From the cell containing the given text, extract its center point as [X, Y] coordinate. 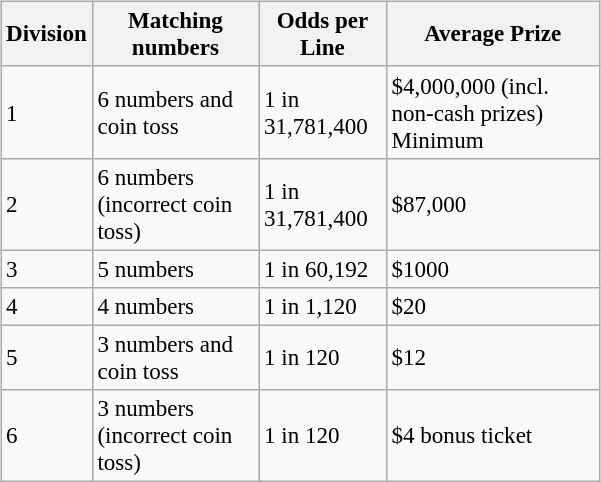
$4 bonus ticket [492, 436]
2 [46, 204]
3 numbers (incorrect coin toss) [176, 436]
$12 [492, 358]
6 numbers (incorrect coin toss) [176, 204]
5 [46, 358]
$20 [492, 307]
6 numbers and coin toss [176, 112]
1 in 1,120 [322, 307]
4 [46, 307]
Matching numbers [176, 34]
3 [46, 269]
6 [46, 436]
4 numbers [176, 307]
3 numbers and coin toss [176, 358]
Odds per Line [322, 34]
1 [46, 112]
1 in 60,192 [322, 269]
5 numbers [176, 269]
Division [46, 34]
$4,000,000 (incl. non-cash prizes) Minimum [492, 112]
$87,000 [492, 204]
$1000 [492, 269]
Average Prize [492, 34]
